Determine the (X, Y) coordinate at the center of the cell enclosing the given text.  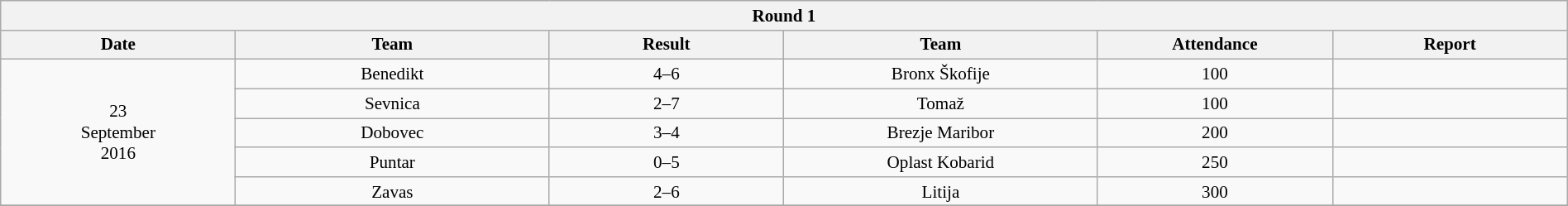
4–6 (667, 74)
Brezje Maribor (941, 132)
2–6 (667, 190)
Benedikt (392, 74)
Date (118, 45)
300 (1215, 190)
Result (667, 45)
Litija (941, 190)
23 September 2016 (118, 132)
2–7 (667, 103)
Tomaž (941, 103)
Round 1 (784, 15)
Oplast Kobarid (941, 162)
Zavas (392, 190)
Report (1450, 45)
Puntar (392, 162)
250 (1215, 162)
Dobovec (392, 132)
200 (1215, 132)
Bronx Škofije (941, 74)
Attendance (1215, 45)
0–5 (667, 162)
3–4 (667, 132)
Sevnica (392, 103)
